Determine the [x, y] coordinate at the center of the cell enclosing the given text.  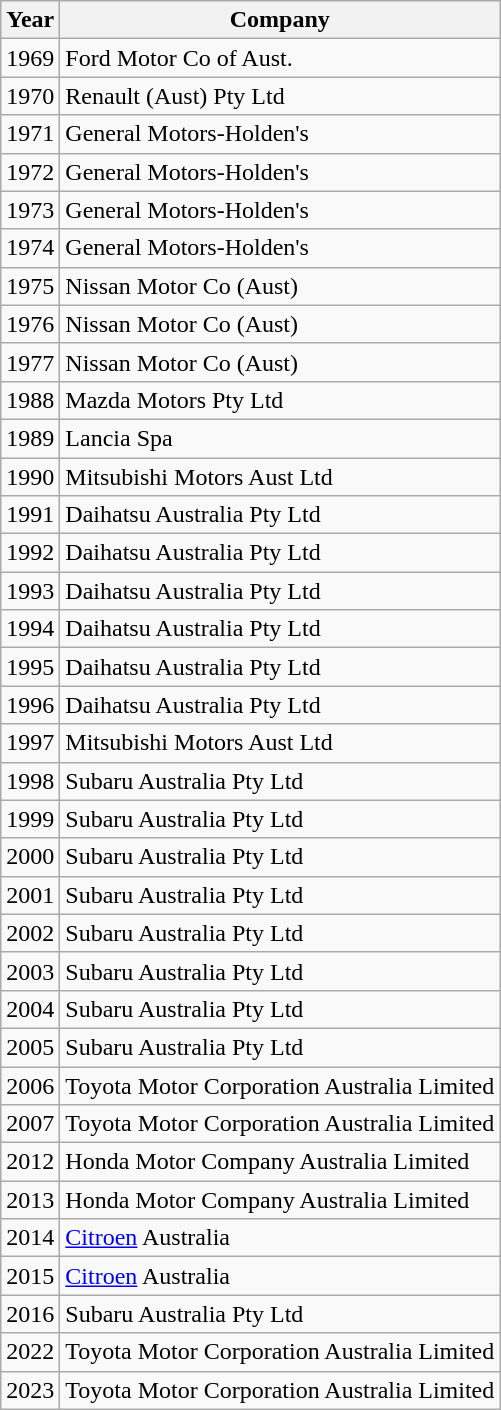
1999 [30, 819]
1977 [30, 362]
1969 [30, 58]
Renault (Aust) Pty Ltd [280, 96]
1998 [30, 781]
2016 [30, 1314]
Ford Motor Co of Aust. [280, 58]
1994 [30, 629]
1989 [30, 438]
1988 [30, 400]
2006 [30, 1085]
1971 [30, 134]
2004 [30, 1009]
2022 [30, 1352]
1974 [30, 248]
1970 [30, 96]
2002 [30, 933]
2012 [30, 1162]
1990 [30, 477]
2000 [30, 857]
2007 [30, 1124]
1997 [30, 743]
1995 [30, 667]
1975 [30, 286]
2015 [30, 1276]
2014 [30, 1238]
Company [280, 20]
2001 [30, 895]
Mazda Motors Pty Ltd [280, 400]
1991 [30, 515]
2003 [30, 971]
2013 [30, 1200]
1992 [30, 553]
2023 [30, 1390]
Year [30, 20]
1993 [30, 591]
2005 [30, 1047]
1976 [30, 324]
1973 [30, 210]
Lancia Spa [280, 438]
1972 [30, 172]
1996 [30, 705]
